Provide the (X, Y) coordinate of the cell's center where the given text is located.  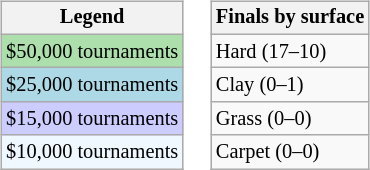
Clay (0–1) (290, 85)
Carpet (0–0) (290, 152)
$25,000 tournaments (92, 85)
Hard (17–10) (290, 51)
Grass (0–0) (290, 119)
$10,000 tournaments (92, 152)
Legend (92, 18)
Finals by surface (290, 18)
$50,000 tournaments (92, 51)
$15,000 tournaments (92, 119)
